Extract the [x, y] coordinate from the center of the cell holding the provided text.  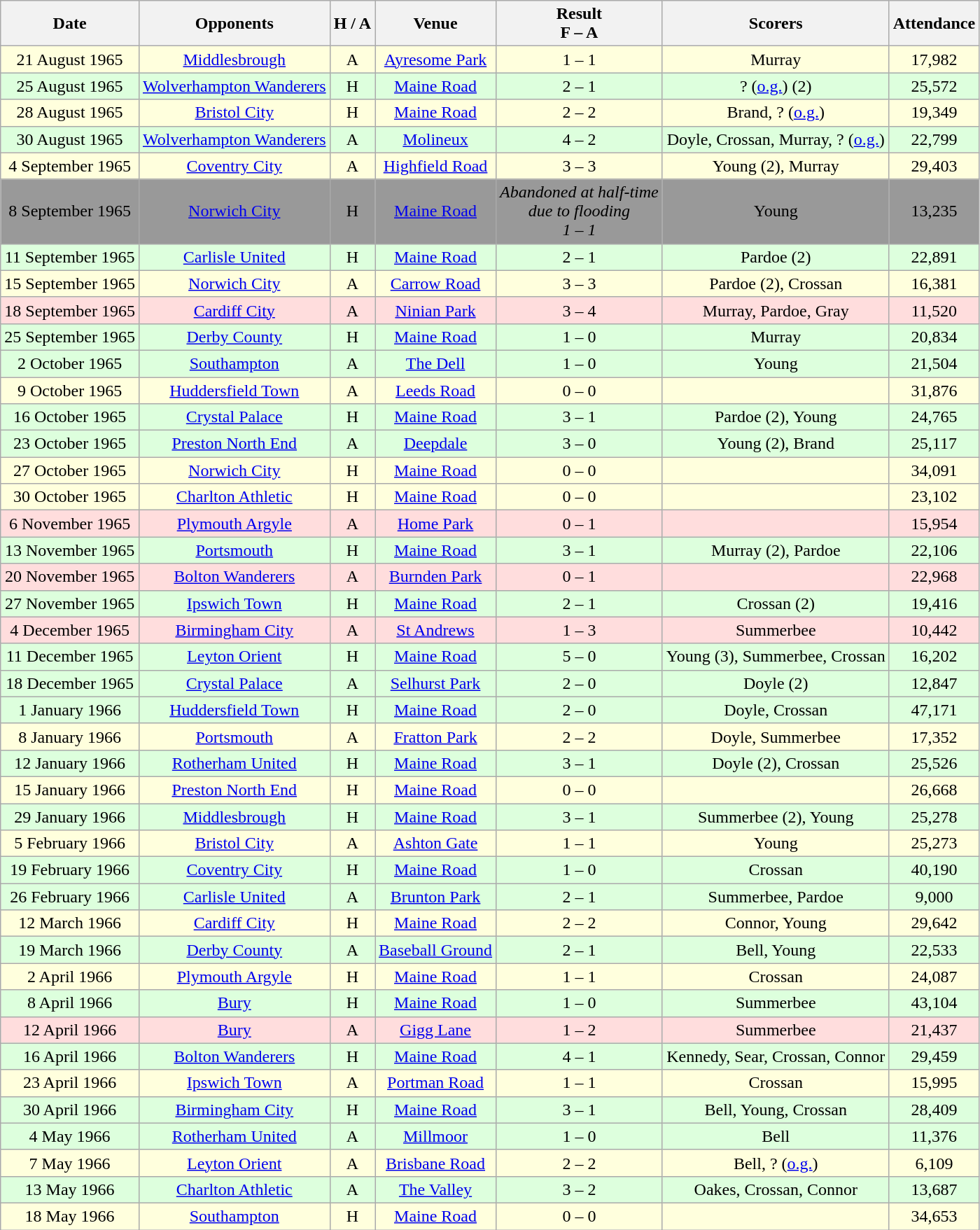
30 August 1965 [70, 139]
11,520 [934, 310]
Pardoe (2), Young [776, 417]
11,376 [934, 1136]
2 October 1965 [70, 363]
Bell, ? (o.g.) [776, 1163]
16 October 1965 [70, 417]
23,102 [934, 497]
Molineux [435, 139]
Fratton Park [435, 736]
Burnden Park [435, 577]
The Dell [435, 363]
Brand, ? (o.g.) [776, 113]
5 – 0 [580, 657]
9 October 1965 [70, 390]
Doyle, Crossan, Murray, ? (o.g.) [776, 139]
Ayresome Park [435, 60]
Venue [435, 24]
Baseball Ground [435, 950]
Connor, Young [776, 923]
Pardoe (2), Crossan [776, 284]
Doyle, Crossan [776, 710]
6,109 [934, 1163]
1 January 1966 [70, 710]
? (o.g.) (2) [776, 86]
40,190 [934, 870]
19 March 1966 [70, 950]
1 – 3 [580, 630]
30 October 1965 [70, 497]
Millmoor [435, 1136]
25,273 [934, 844]
13,235 [934, 211]
Brunton Park [435, 897]
H / A [352, 24]
Selhurst Park [435, 683]
12,847 [934, 683]
22,533 [934, 950]
Gigg Lane [435, 1030]
47,171 [934, 710]
13,687 [934, 1189]
Doyle, Summerbee [776, 736]
27 October 1965 [70, 470]
8 September 1965 [70, 211]
25,117 [934, 444]
16,381 [934, 284]
Opponents [234, 24]
7 May 1966 [70, 1163]
25 September 1965 [70, 337]
16 April 1966 [70, 1056]
15,954 [934, 524]
Highfield Road [435, 166]
Pardoe (2) [776, 257]
Deepdale [435, 444]
29,459 [934, 1056]
3 – 0 [580, 444]
16,202 [934, 657]
Bell [776, 1136]
3 – 4 [580, 310]
11 September 1965 [70, 257]
9,000 [934, 897]
The Valley [435, 1189]
Date [70, 24]
10,442 [934, 630]
4 – 2 [580, 139]
15,995 [934, 1083]
11 December 1965 [70, 657]
Crossan (2) [776, 603]
Doyle (2) [776, 683]
27 November 1965 [70, 603]
3 – 2 [580, 1189]
15 January 1966 [70, 790]
4 September 1965 [70, 166]
Young (2), Murray [776, 166]
28,409 [934, 1110]
17,982 [934, 60]
Scorers [776, 24]
8 April 1966 [70, 1003]
25 August 1965 [70, 86]
19 February 1966 [70, 870]
23 April 1966 [70, 1083]
Ashton Gate [435, 844]
18 December 1965 [70, 683]
30 April 1966 [70, 1110]
17,352 [934, 736]
2 April 1966 [70, 977]
Bell, Young [776, 950]
22,106 [934, 550]
4 – 1 [580, 1056]
18 May 1966 [70, 1216]
Young (3), Summerbee, Crossan [776, 657]
1 – 2 [580, 1030]
Home Park [435, 524]
24,087 [934, 977]
21 August 1965 [70, 60]
31,876 [934, 390]
15 September 1965 [70, 284]
Attendance [934, 24]
13 November 1965 [70, 550]
29,642 [934, 923]
34,091 [934, 470]
13 May 1966 [70, 1189]
ResultF – A [580, 24]
Leeds Road [435, 390]
25,278 [934, 817]
Summerbee, Pardoe [776, 897]
Portman Road [435, 1083]
4 May 1966 [70, 1136]
28 August 1965 [70, 113]
Oakes, Crossan, Connor [776, 1189]
20 November 1965 [70, 577]
22,968 [934, 577]
12 March 1966 [70, 923]
43,104 [934, 1003]
Doyle (2), Crossan [776, 763]
Abandoned at half-timedue to flooding1 – 1 [580, 211]
25,526 [934, 763]
29 January 1966 [70, 817]
21,437 [934, 1030]
19,416 [934, 603]
34,653 [934, 1216]
8 January 1966 [70, 736]
25,572 [934, 86]
22,799 [934, 139]
26,668 [934, 790]
18 September 1965 [70, 310]
22,891 [934, 257]
Ninian Park [435, 310]
Brisbane Road [435, 1163]
29,403 [934, 166]
4 December 1965 [70, 630]
Carrow Road [435, 284]
Murray, Pardoe, Gray [776, 310]
St Andrews [435, 630]
Kennedy, Sear, Crossan, Connor [776, 1056]
Bell, Young, Crossan [776, 1110]
23 October 1965 [70, 444]
12 April 1966 [70, 1030]
20,834 [934, 337]
21,504 [934, 363]
24,765 [934, 417]
Young (2), Brand [776, 444]
Murray (2), Pardoe [776, 550]
12 January 1966 [70, 763]
5 February 1966 [70, 844]
6 November 1965 [70, 524]
19,349 [934, 113]
26 February 1966 [70, 897]
Summerbee (2), Young [776, 817]
